Search for the cell housing the specified text and yield its [X, Y] center coordinate. 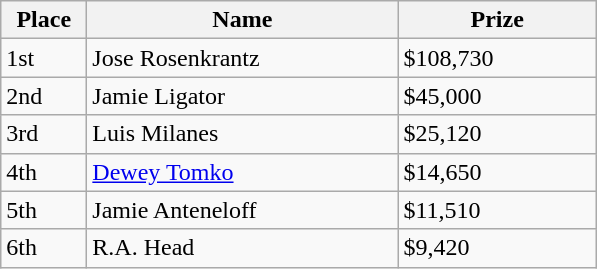
3rd [44, 134]
Jamie Ligator [242, 96]
Jose Rosenkrantz [242, 58]
Jamie Anteneloff [242, 210]
Prize [498, 20]
Luis Milanes [242, 134]
6th [44, 248]
R.A. Head [242, 248]
Name [242, 20]
$11,510 [498, 210]
Dewey Tomko [242, 172]
$14,650 [498, 172]
2nd [44, 96]
$108,730 [498, 58]
5th [44, 210]
1st [44, 58]
Place [44, 20]
$25,120 [498, 134]
4th [44, 172]
$45,000 [498, 96]
$9,420 [498, 248]
